Identify which cell holds the provided text, then report its [X, Y] central coordinate. 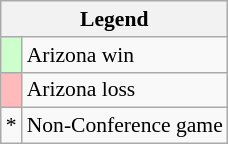
Non-Conference game [125, 126]
Arizona win [125, 55]
Arizona loss [125, 90]
* [12, 126]
Legend [114, 19]
